Return the (X, Y) coordinate for the center point of the cell that contains the specified text.  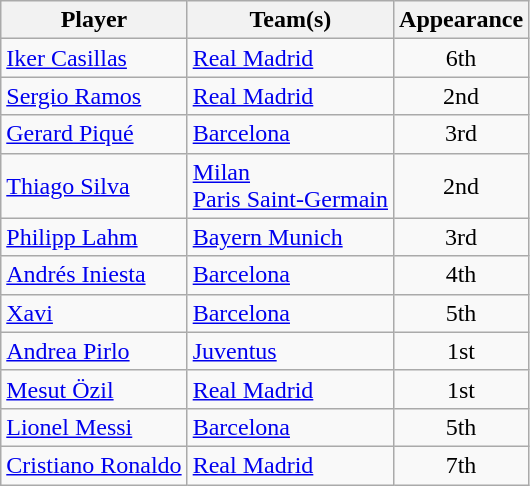
Mesut Özil (94, 389)
6th (462, 58)
Milan Paris Saint-Germain (290, 186)
Appearance (462, 20)
Xavi (94, 313)
Team(s) (290, 20)
Sergio Ramos (94, 96)
Philipp Lahm (94, 237)
Lionel Messi (94, 427)
Bayern Munich (290, 237)
Juventus (290, 351)
Thiago Silva (94, 186)
7th (462, 465)
4th (462, 275)
Andrea Pirlo (94, 351)
Andrés Iniesta (94, 275)
Iker Casillas (94, 58)
Player (94, 20)
Gerard Piqué (94, 134)
Cristiano Ronaldo (94, 465)
